Return the (X, Y) coordinate for the center point of the cell that contains the specified text.  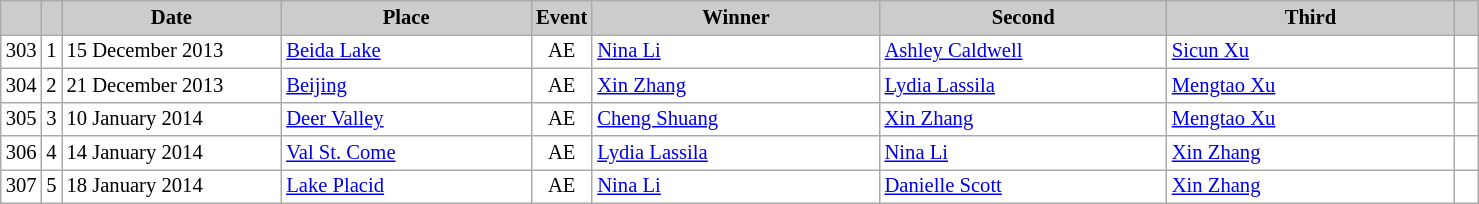
Lake Placid (406, 186)
18 January 2014 (172, 186)
Beijing (406, 85)
21 December 2013 (172, 85)
Winner (736, 17)
Val St. Come (406, 153)
303 (22, 51)
Date (172, 17)
Place (406, 17)
Third (1310, 17)
2 (51, 85)
Ashley Caldwell (1024, 51)
306 (22, 153)
15 December 2013 (172, 51)
Event (562, 17)
3 (51, 119)
Beida Lake (406, 51)
5 (51, 186)
4 (51, 153)
Deer Valley (406, 119)
Second (1024, 17)
Cheng Shuang (736, 119)
307 (22, 186)
Danielle Scott (1024, 186)
Sicun Xu (1310, 51)
1 (51, 51)
304 (22, 85)
305 (22, 119)
14 January 2014 (172, 153)
10 January 2014 (172, 119)
